Determine the [X, Y] coordinate at the center of the cell enclosing the given text.  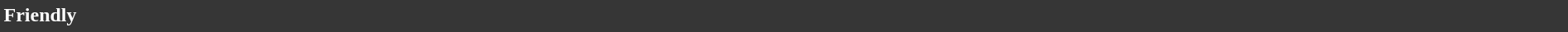
Friendly [784, 15]
